Locate the cell with the specified text and output its (X, Y) center coordinate. 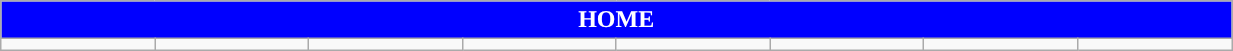
HOME (616, 20)
